Identify which cell holds the provided text, then report its (x, y) central coordinate. 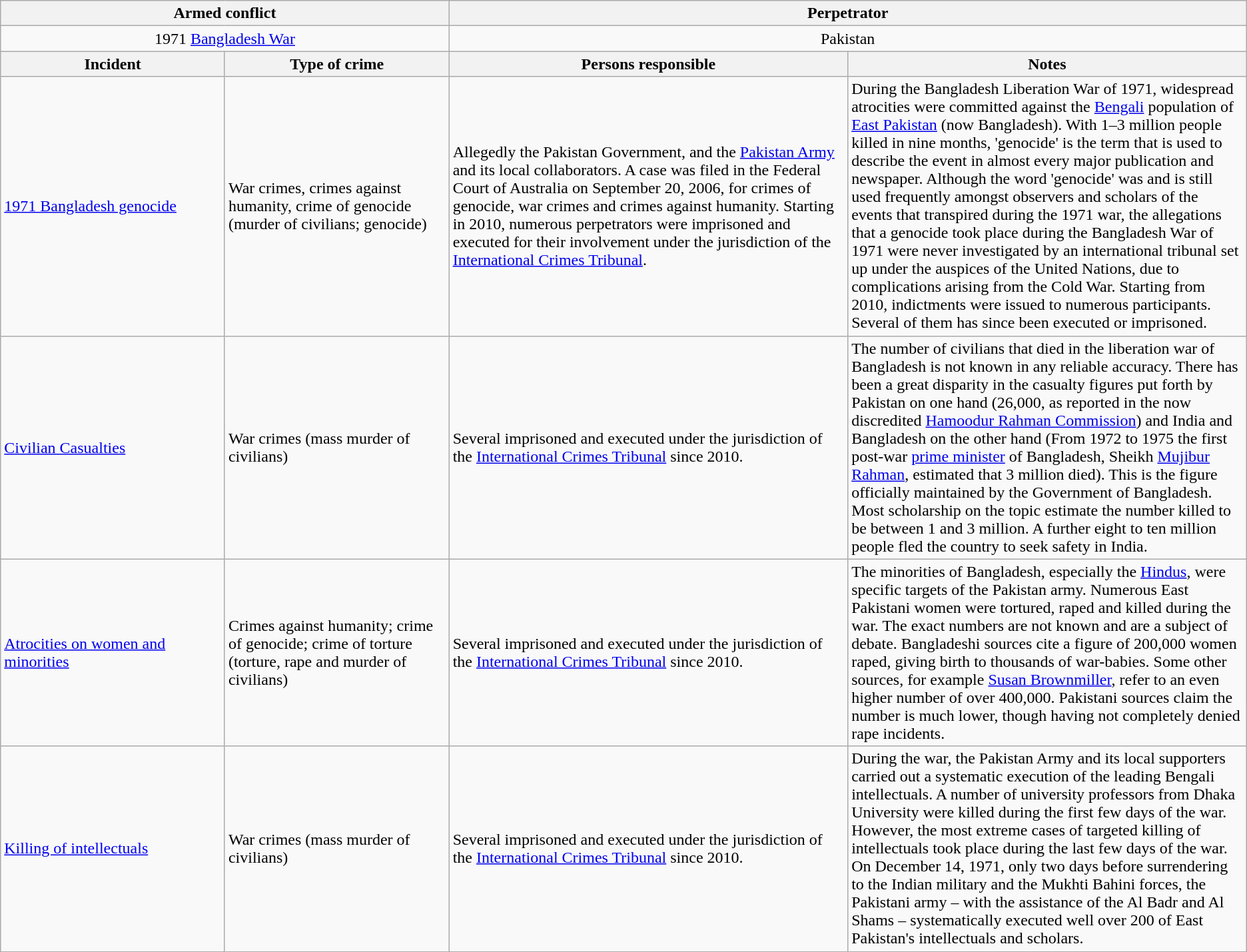
Civilian Casualties (113, 448)
Persons responsible (649, 64)
1971 Bangladesh genocide (113, 207)
Notes (1047, 64)
Type of crime (337, 64)
Crimes against humanity; crime of genocide; crime of torture (torture, rape and murder of civilians) (337, 653)
Armed conflict (225, 13)
1971 Bangladesh War (225, 39)
Killing of intellectuals (113, 849)
War crimes, crimes against humanity, crime of genocide (murder of civilians; genocide) (337, 207)
Atrocities on women and minorities (113, 653)
Pakistan (847, 39)
Perpetrator (847, 13)
Incident (113, 64)
